For the text-containing cell, return its midpoint in (x, y) coordinate format. 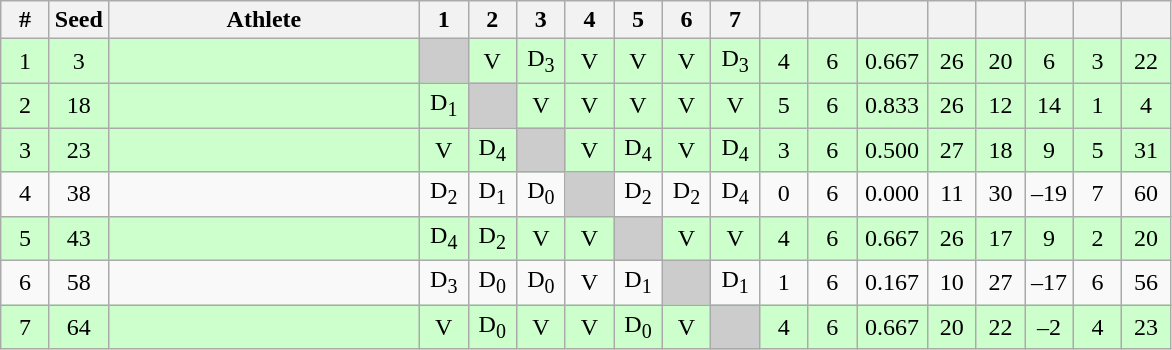
64 (78, 327)
0.833 (892, 105)
14 (1050, 105)
0 (784, 194)
0.167 (892, 283)
30 (1000, 194)
Seed (78, 20)
0.500 (892, 150)
60 (1146, 194)
58 (78, 283)
38 (78, 194)
–19 (1050, 194)
12 (1000, 105)
# (26, 20)
56 (1146, 283)
31 (1146, 150)
43 (78, 238)
–2 (1050, 327)
10 (952, 283)
0.000 (892, 194)
17 (1000, 238)
–17 (1050, 283)
Athlete (264, 20)
11 (952, 194)
